Provide the [X, Y] coordinate of the cell's center where the given text is located.  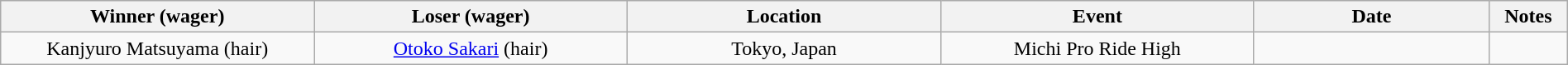
Date [1371, 17]
Otoko Sakari (hair) [471, 48]
Tokyo, Japan [784, 48]
Loser (wager) [471, 17]
Kanjyuro Matsuyama (hair) [157, 48]
Location [784, 17]
Michi Pro Ride High [1097, 48]
Event [1097, 17]
Notes [1528, 17]
Winner (wager) [157, 17]
